Return [X, Y] of the center of cell containing provided text 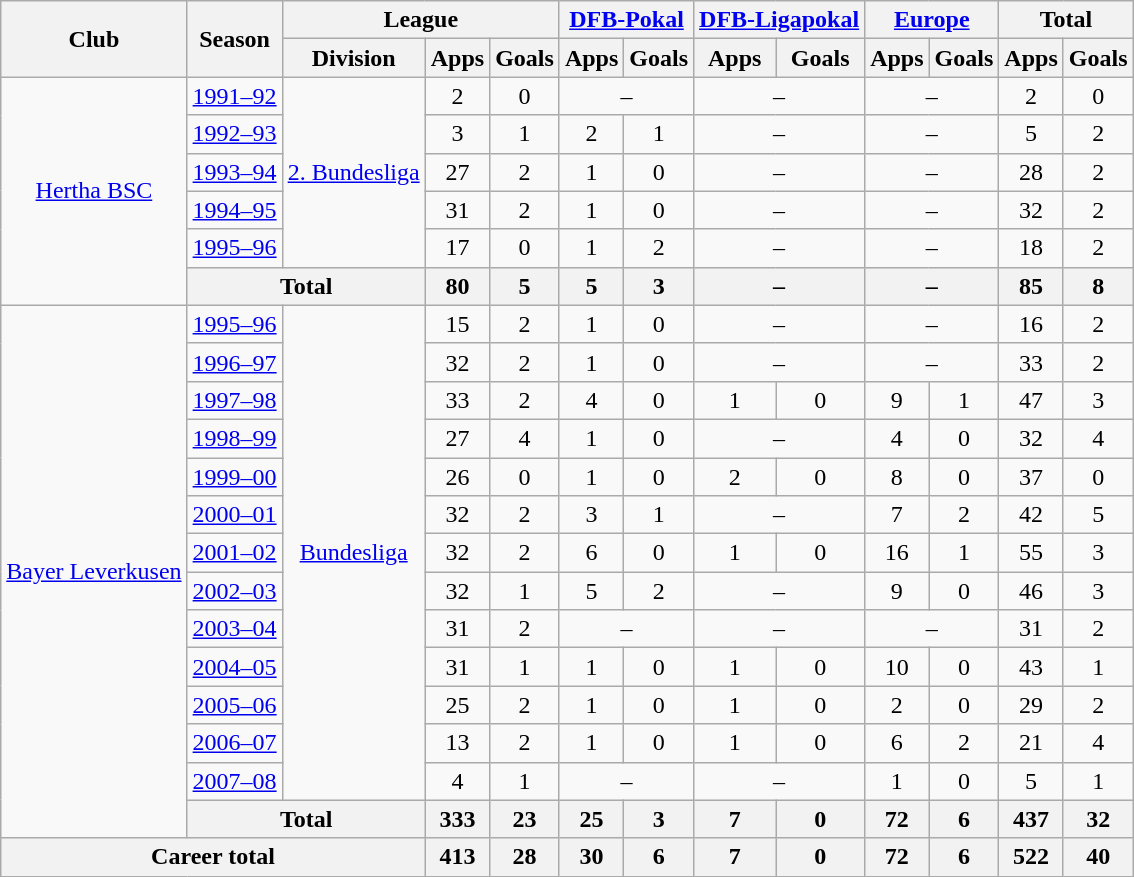
47 [1031, 400]
13 [457, 743]
Division [354, 58]
Season [234, 39]
26 [457, 477]
1996–97 [234, 362]
23 [525, 819]
17 [457, 248]
1994–95 [234, 210]
55 [1031, 553]
Hertha BSC [94, 191]
2. Bundesliga [354, 172]
DFB-Pokal [626, 20]
1998–99 [234, 438]
18 [1031, 248]
2000–01 [234, 515]
DFB-Ligapokal [780, 20]
1997–98 [234, 400]
37 [1031, 477]
333 [457, 819]
10 [897, 667]
40 [1098, 857]
1993–94 [234, 172]
21 [1031, 743]
2006–07 [234, 743]
30 [591, 857]
Club [94, 39]
85 [1031, 286]
522 [1031, 857]
Career total [213, 857]
2003–04 [234, 629]
29 [1031, 705]
2001–02 [234, 553]
2005–06 [234, 705]
2002–03 [234, 591]
2004–05 [234, 667]
1992–93 [234, 134]
437 [1031, 819]
1999–00 [234, 477]
Europe [932, 20]
46 [1031, 591]
413 [457, 857]
League [420, 20]
1991–92 [234, 96]
15 [457, 324]
42 [1031, 515]
Bayer Leverkusen [94, 572]
Bundesliga [354, 552]
80 [457, 286]
2007–08 [234, 781]
43 [1031, 667]
